Locate the cell with the specified text and output its [x, y] center coordinate. 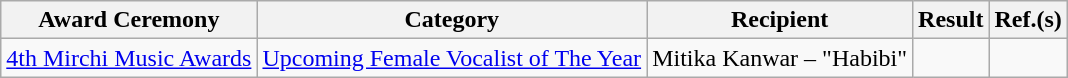
4th Mirchi Music Awards [129, 58]
Recipient [780, 20]
Mitika Kanwar – "Habibi" [780, 58]
Result [951, 20]
Ref.(s) [1028, 20]
Award Ceremony [129, 20]
Category [452, 20]
Upcoming Female Vocalist of The Year [452, 58]
